Output the (X, Y) coordinate of the center of the cell containing the given text.  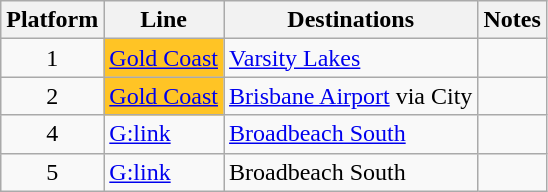
4 (52, 134)
5 (52, 172)
Platform (52, 20)
1 (52, 58)
2 (52, 96)
Brisbane Airport via City (351, 96)
Varsity Lakes (351, 58)
Line (164, 20)
Destinations (351, 20)
Notes (512, 20)
